Return the (X, Y) coordinate for the center point of the cell that contains the specified text.  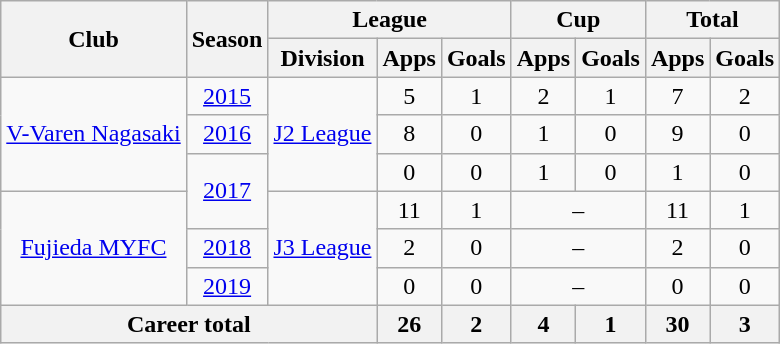
Total (712, 20)
J2 League (322, 134)
Career total (189, 324)
Club (94, 39)
9 (677, 134)
2016 (227, 134)
2018 (227, 248)
2017 (227, 191)
J3 League (322, 248)
5 (409, 96)
8 (409, 134)
4 (543, 324)
30 (677, 324)
Fujieda MYFC (94, 248)
2015 (227, 96)
26 (409, 324)
League (390, 20)
Division (322, 58)
Season (227, 39)
2019 (227, 286)
3 (745, 324)
V-Varen Nagasaki (94, 134)
7 (677, 96)
Cup (578, 20)
